For the text-containing cell, return its midpoint in [X, Y] coordinate format. 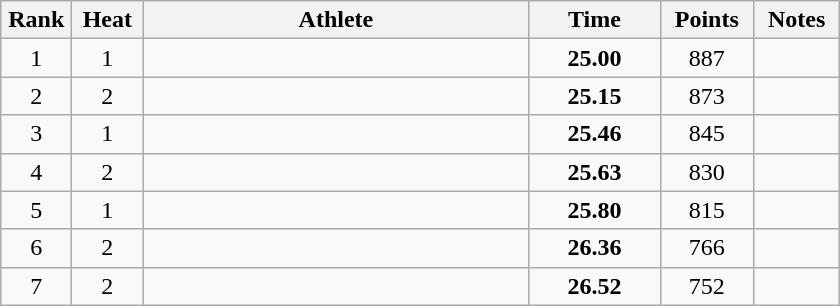
25.80 [594, 210]
25.00 [594, 58]
Points [707, 20]
7 [36, 286]
25.15 [594, 96]
25.46 [594, 134]
815 [707, 210]
Rank [36, 20]
Time [594, 20]
26.52 [594, 286]
Heat [108, 20]
752 [707, 286]
25.63 [594, 172]
845 [707, 134]
26.36 [594, 248]
887 [707, 58]
5 [36, 210]
Notes [797, 20]
6 [36, 248]
3 [36, 134]
766 [707, 248]
830 [707, 172]
4 [36, 172]
873 [707, 96]
Athlete [336, 20]
